Output the [X, Y] coordinate of the center of the cell containing the given text.  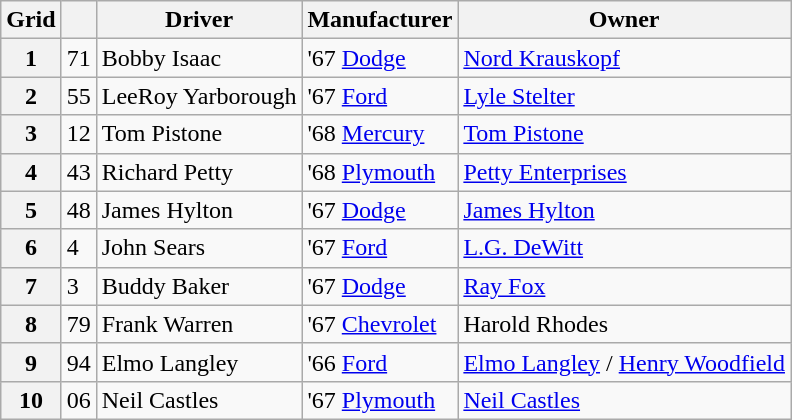
'66 Ford [380, 362]
1 [31, 58]
55 [78, 96]
Driver [199, 20]
Ray Fox [624, 286]
Elmo Langley [199, 362]
2 [31, 96]
Petty Enterprises [624, 172]
Richard Petty [199, 172]
Manufacturer [380, 20]
48 [78, 210]
6 [31, 248]
Frank Warren [199, 324]
71 [78, 58]
L.G. DeWitt [624, 248]
Harold Rhodes [624, 324]
10 [31, 400]
5 [31, 210]
06 [78, 400]
'68 Plymouth [380, 172]
John Sears [199, 248]
Grid [31, 20]
12 [78, 134]
Buddy Baker [199, 286]
8 [31, 324]
Bobby Isaac [199, 58]
Owner [624, 20]
Nord Krauskopf [624, 58]
LeeRoy Yarborough [199, 96]
'67 Chevrolet [380, 324]
7 [31, 286]
Lyle Stelter [624, 96]
9 [31, 362]
94 [78, 362]
Elmo Langley / Henry Woodfield [624, 362]
79 [78, 324]
43 [78, 172]
'67 Plymouth [380, 400]
'68 Mercury [380, 134]
